Pinpoint the cell where the given text exists, returning its (X, Y) midpoint coordinate. 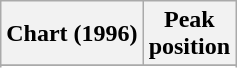
Chart (1996) (72, 34)
Peakposition (189, 34)
